Capture the cell that displays the provided text and extract its [X, Y] central coordinate. 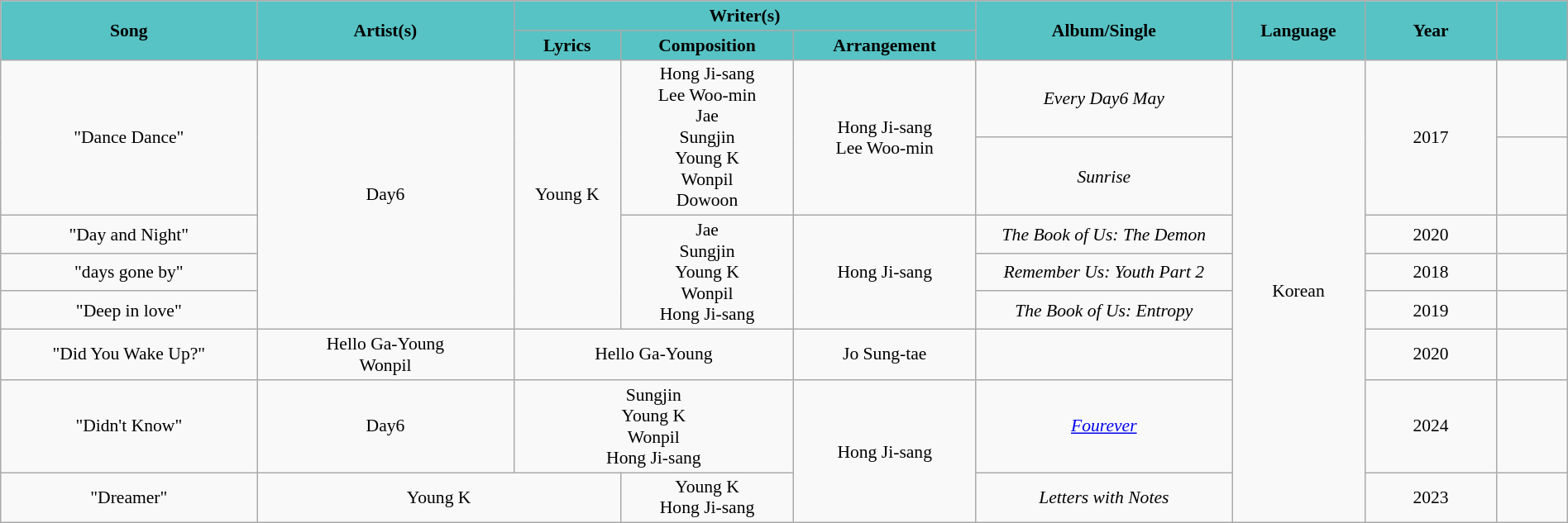
"Dreamer" [129, 497]
Language [1298, 30]
"days gone by" [129, 272]
"Didn't Know" [129, 426]
Jo Sung-tae [885, 354]
Letters with Notes [1104, 497]
Sunrise [1104, 176]
Hong Ji-sangLee Woo-min [885, 137]
Remember Us: Youth Part 2 [1104, 272]
Composition [706, 45]
Year [1431, 30]
Hello Ga-Young [653, 354]
2019 [1431, 310]
The Book of Us: Entropy [1104, 310]
Hello Ga-YoungWonpil [385, 354]
2018 [1431, 272]
Song [129, 30]
Album/Single [1104, 30]
Korean [1298, 291]
Young KHong Ji-sang [706, 497]
"Did You Wake Up?" [129, 354]
Arrangement [885, 45]
2024 [1431, 426]
Fourever [1104, 426]
Writer(s) [744, 16]
2023 [1431, 497]
"Deep in love" [129, 310]
Artist(s) [385, 30]
"Day and Night" [129, 235]
The Book of Us: The Demon [1104, 235]
SungjinYoung KWonpilHong Ji-sang [653, 426]
Hong Ji-sangLee Woo-minJaeSungjinYoung KWonpilDowoon [706, 137]
"Dance Dance" [129, 137]
JaeSungjinYoung KWonpilHong Ji-sang [706, 273]
2017 [1431, 137]
Every Day6 May [1104, 98]
Lyrics [567, 45]
